Find where the given text appears and provide that cell's center as [x, y] coordinate. 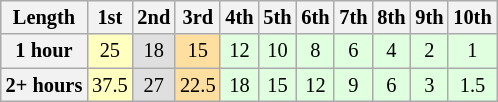
6th [315, 17]
9 [353, 85]
10 [277, 51]
1 hour [44, 51]
Length [44, 17]
4 [391, 51]
25 [110, 51]
5th [277, 17]
7th [353, 17]
27 [154, 85]
8th [391, 17]
10th [472, 17]
4th [239, 17]
2 [429, 51]
3 [429, 85]
1.5 [472, 85]
3rd [198, 17]
2+ hours [44, 85]
2nd [154, 17]
1 [472, 51]
37.5 [110, 85]
8 [315, 51]
1st [110, 17]
22.5 [198, 85]
9th [429, 17]
